For the text-containing cell, return its midpoint in (x, y) coordinate format. 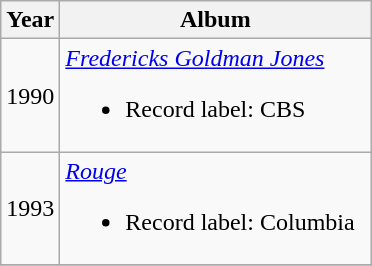
Year (30, 20)
1993 (30, 208)
Album (216, 20)
1990 (30, 96)
Fredericks Goldman JonesRecord label: CBS (216, 96)
RougeRecord label: Columbia (216, 208)
